Identify which cell holds the provided text, then report its (x, y) central coordinate. 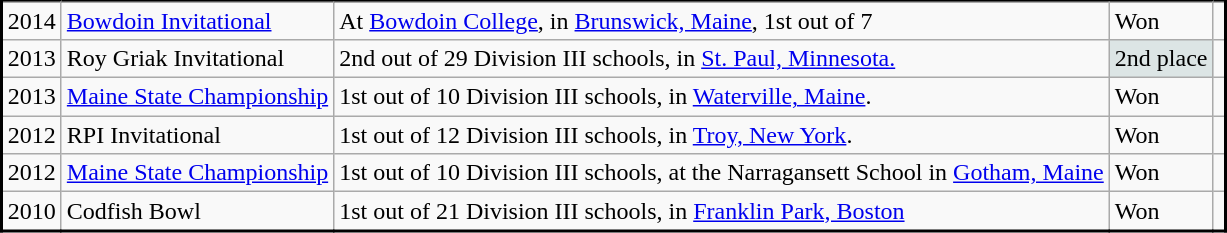
Codfish Bowl (197, 212)
1st out of 12 Division III schools, in Troy, New York. (722, 135)
2014 (32, 21)
At Bowdoin College, in Brunswick, Maine, 1st out of 7 (722, 21)
RPI Invitational (197, 135)
2nd out of 29 Division III schools, in St. Paul, Minnesota. (722, 59)
Roy Griak Invitational (197, 59)
1st out of 10 Division III schools, in Waterville, Maine. (722, 97)
1st out of 10 Division III schools, at the Narragansett School in Gotham, Maine (722, 173)
2nd place (1161, 59)
1st out of 21 Division III schools, in Franklin Park, Boston (722, 212)
2010 (32, 212)
Bowdoin Invitational (197, 21)
